Detect which cell encompasses the target text, then output its (x, y) center coordinate. 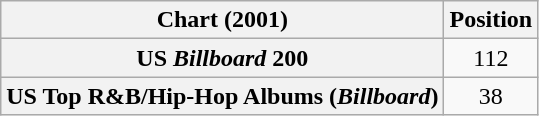
38 (491, 96)
US Billboard 200 (222, 58)
Chart (2001) (222, 20)
Position (491, 20)
112 (491, 58)
US Top R&B/Hip-Hop Albums (Billboard) (222, 96)
